For the text-containing cell, return its midpoint in [X, Y] coordinate format. 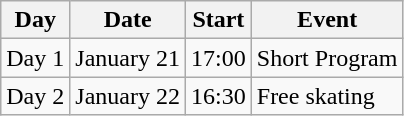
January 21 [128, 58]
Day 2 [36, 96]
Free skating [327, 96]
Event [327, 20]
Day 1 [36, 58]
January 22 [128, 96]
Date [128, 20]
Start [219, 20]
16:30 [219, 96]
Day [36, 20]
Short Program [327, 58]
17:00 [219, 58]
